Locate the cell with the specified text and output its [X, Y] center coordinate. 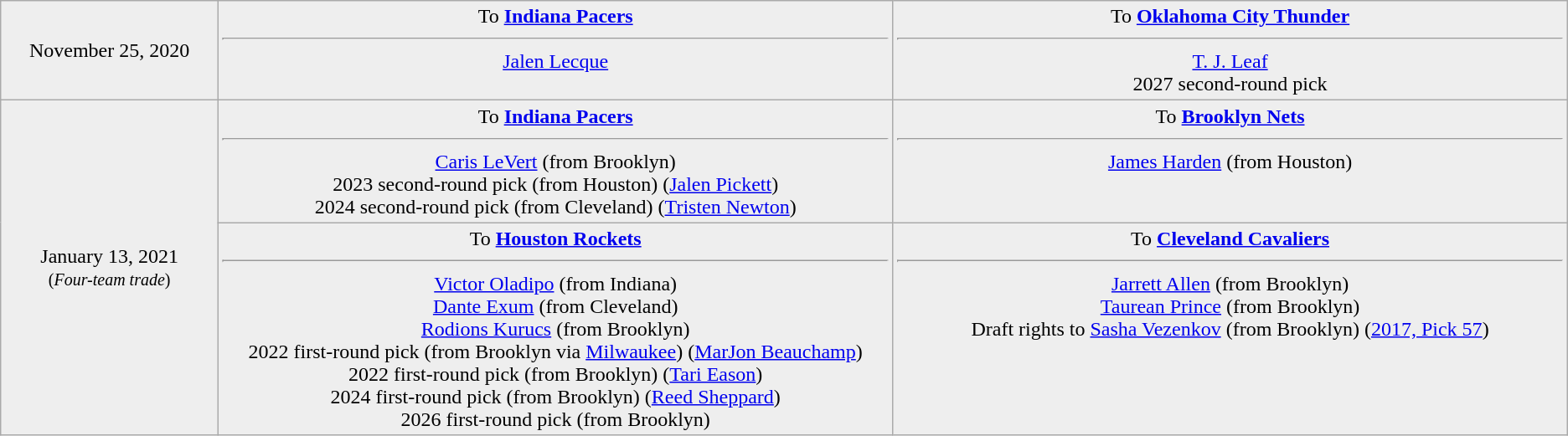
January 13, 2021(Four-team trade) [110, 268]
To Oklahoma City ThunderT. J. Leaf2027 second-round pick [1230, 50]
To Cleveland CavaliersJarrett Allen (from Brooklyn)Taurean Prince (from Brooklyn) Draft rights to Sasha Vezenkov (from Brooklyn) (2017, Pick 57) [1230, 329]
November 25, 2020 [110, 50]
To Brooklyn NetsJames Harden (from Houston) [1230, 162]
To Indiana PacersJalen Lecque [556, 50]
